Provide the [X, Y] coordinate of the cell's center where the given text is located.  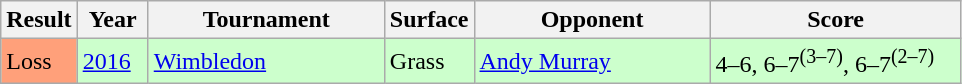
Wimbledon [266, 62]
Grass [429, 62]
Tournament [266, 20]
2016 [112, 62]
4–6, 6–7(3–7), 6–7(2–7) [836, 62]
Surface [429, 20]
Result [39, 20]
Year [112, 20]
Score [836, 20]
Opponent [592, 20]
Andy Murray [592, 62]
Loss [39, 62]
